For the text-containing cell, return its midpoint in [X, Y] coordinate format. 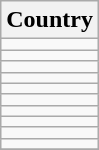
Country [50, 20]
